Identify which cell holds the provided text, then report its (x, y) central coordinate. 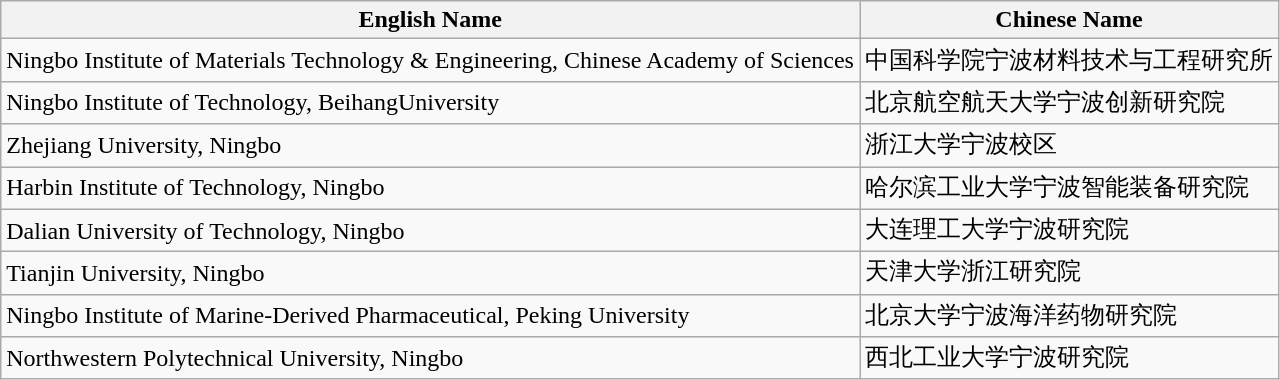
哈尔滨工业大学宁波智能装备研究院 (1070, 188)
Harbin Institute of Technology, Ningbo (430, 188)
浙江大学宁波校区 (1070, 146)
Northwestern Polytechnical University, Ningbo (430, 358)
English Name (430, 20)
Ningbo Institute of Technology, BeihangUniversity (430, 102)
Ningbo Institute of Marine-Derived Pharmaceutical, Peking University (430, 316)
Tianjin University, Ningbo (430, 274)
天津大学浙江研究院 (1070, 274)
北京航空航天大学宁波创新研究院 (1070, 102)
Dalian University of Technology, Ningbo (430, 230)
西北工业大学宁波研究院 (1070, 358)
北京大学宁波海洋药物研究院 (1070, 316)
中国科学院宁波材料技术与工程研究所 (1070, 60)
大连理工大学宁波研究院 (1070, 230)
Zhejiang University, Ningbo (430, 146)
Chinese Name (1070, 20)
Ningbo Institute of Materials Technology & Engineering, Chinese Academy of Sciences (430, 60)
